Provide the [x, y] coordinate of the cell's center where the given text is located.  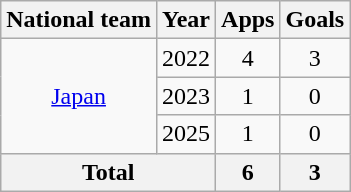
2022 [186, 58]
National team [79, 20]
Total [108, 172]
Apps [248, 20]
4 [248, 58]
Year [186, 20]
2025 [186, 134]
6 [248, 172]
Japan [79, 96]
Goals [315, 20]
2023 [186, 96]
